Output the (X, Y) coordinate of the center of the cell containing the given text.  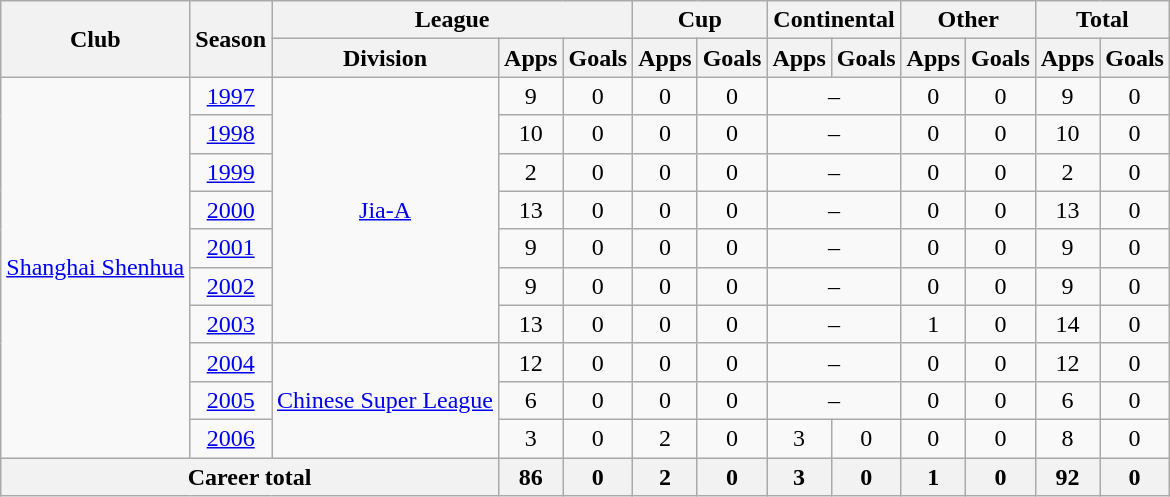
1999 (231, 172)
Club (96, 39)
Total (1102, 20)
2005 (231, 400)
Cup (700, 20)
14 (1067, 324)
Season (231, 39)
2001 (231, 248)
2006 (231, 438)
2002 (231, 286)
Continental (834, 20)
Other (968, 20)
2000 (231, 210)
Jia-A (386, 210)
Career total (250, 477)
1997 (231, 96)
Shanghai Shenhua (96, 268)
2004 (231, 362)
1998 (231, 134)
2003 (231, 324)
86 (531, 477)
8 (1067, 438)
League (452, 20)
Chinese Super League (386, 400)
92 (1067, 477)
Division (386, 58)
